Extract the [X, Y] coordinate from the center of the cell holding the provided text.  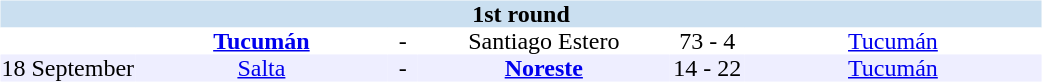
Noreste [544, 68]
73 - 4 [707, 42]
14 - 22 [707, 68]
1st round [520, 14]
18 September [68, 68]
Santiago Estero [544, 42]
Salta [262, 68]
